From the cell containing the given text, extract its center point as [x, y] coordinate. 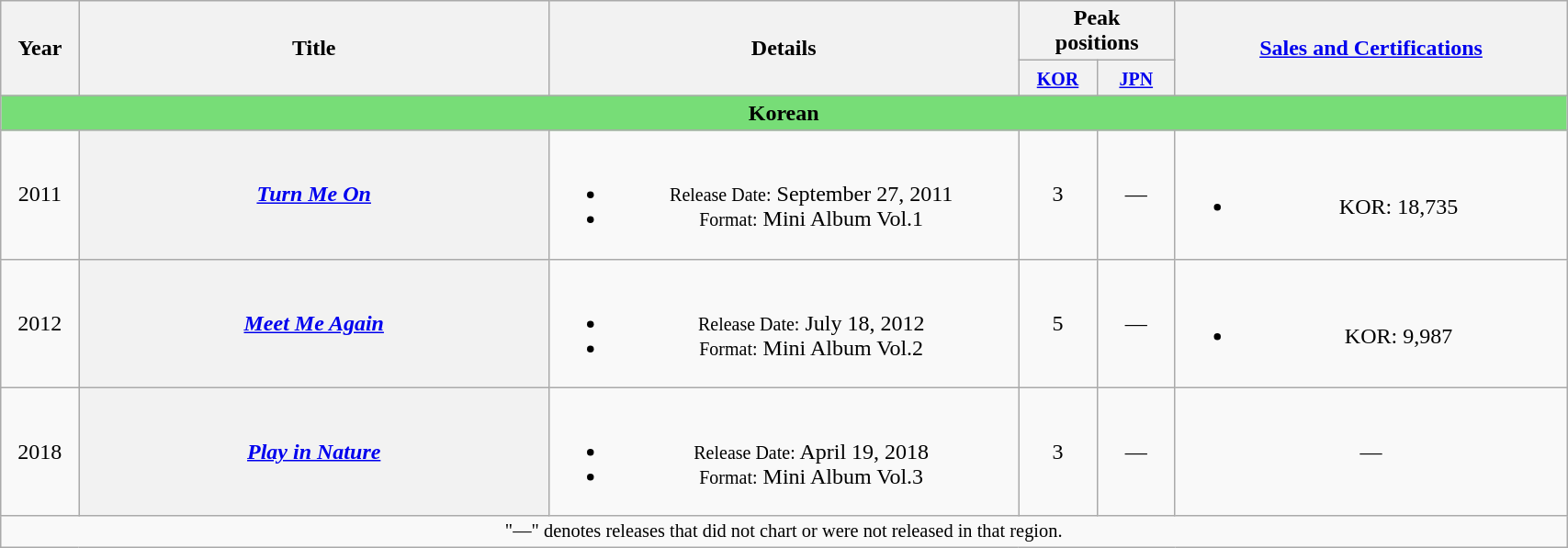
KOR: 9,987 [1371, 323]
2018 [40, 452]
Play in Nature [314, 452]
2011 [40, 195]
5 [1058, 323]
Korean [784, 113]
KOR: 18,735 [1371, 195]
Release Date: September 27, 2011Format: Mini Album Vol.1 [783, 195]
Year [40, 48]
Sales and Certifications [1371, 48]
KOR [1058, 78]
Details [783, 48]
Peakpositions [1097, 31]
JPN [1135, 78]
Turn Me On [314, 195]
Meet Me Again [314, 323]
Release Date: April 19, 2018Format: Mini Album Vol.3 [783, 452]
"—" denotes releases that did not chart or were not released in that region. [784, 531]
Title [314, 48]
Release Date: July 18, 2012Format: Mini Album Vol.2 [783, 323]
2012 [40, 323]
